Provide the [x, y] coordinate of the cell's center where the given text is located.  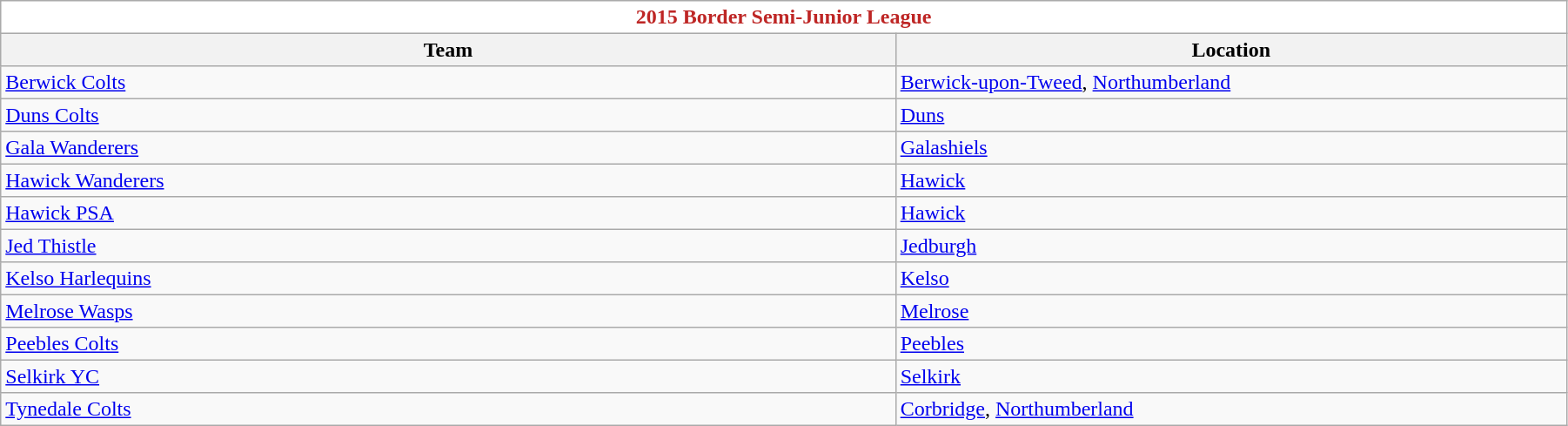
Melrose Wasps [448, 310]
Hawick Wanderers [448, 179]
Berwick Colts [448, 82]
Location [1230, 49]
Selkirk YC [448, 376]
Galashiels [1230, 148]
Team [448, 49]
Tynedale Colts [448, 408]
Gala Wanderers [448, 148]
Corbridge, Northumberland [1230, 408]
Jed Thistle [448, 246]
Kelso [1230, 277]
Jedburgh [1230, 246]
Duns Colts [448, 115]
Peebles Colts [448, 343]
Melrose [1230, 310]
Duns [1230, 115]
2015 Border Semi-Junior League [784, 17]
Selkirk [1230, 376]
Kelso Harlequins [448, 277]
Berwick-upon-Tweed, Northumberland [1230, 82]
Hawick PSA [448, 213]
Peebles [1230, 343]
